Capture the cell that displays the provided text and extract its [x, y] central coordinate. 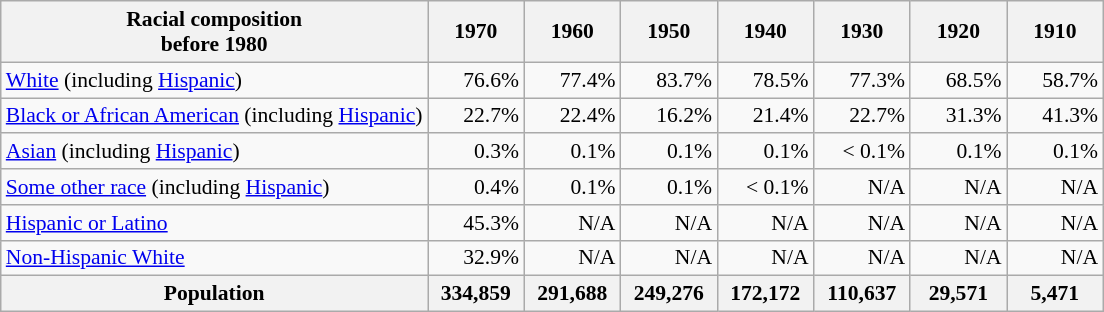
1920 [958, 32]
0.3% [476, 152]
5,471 [1056, 294]
68.5% [958, 80]
Non-Hispanic White [214, 258]
110,637 [862, 294]
83.7% [670, 80]
21.4% [766, 116]
1960 [572, 32]
Population [214, 294]
1970 [476, 32]
Some other race (including Hispanic) [214, 187]
Black or African American (including Hispanic) [214, 116]
172,172 [766, 294]
32.9% [476, 258]
16.2% [670, 116]
78.5% [766, 80]
77.3% [862, 80]
58.7% [1056, 80]
0.4% [476, 187]
29,571 [958, 294]
22.4% [572, 116]
249,276 [670, 294]
31.3% [958, 116]
White (including Hispanic) [214, 80]
Racial compositionbefore 1980 [214, 32]
77.4% [572, 80]
41.3% [1056, 116]
1910 [1056, 32]
291,688 [572, 294]
334,859 [476, 294]
1940 [766, 32]
Hispanic or Latino [214, 223]
1950 [670, 32]
45.3% [476, 223]
76.6% [476, 80]
Asian (including Hispanic) [214, 152]
1930 [862, 32]
